Return the (X, Y) coordinate for the center point of the cell that contains the specified text.  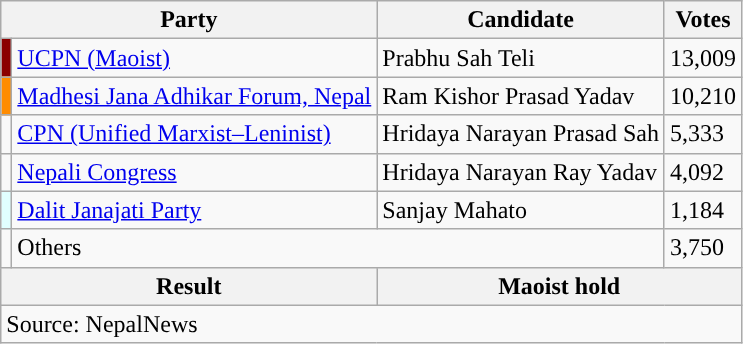
Votes (702, 20)
Sanjay Mahato (521, 210)
Source: NepalNews (372, 324)
Nepali Congress (194, 172)
Hridaya Narayan Ray Yadav (521, 172)
Prabhu Sah Teli (521, 58)
5,333 (702, 134)
1,184 (702, 210)
10,210 (702, 96)
4,092 (702, 172)
Maoist hold (560, 286)
Madhesi Jana Adhikar Forum, Nepal (194, 96)
Ram Kishor Prasad Yadav (521, 96)
Party (189, 20)
CPN (Unified Marxist–Leninist) (194, 134)
Candidate (521, 20)
UCPN (Maoist) (194, 58)
Dalit Janajati Party (194, 210)
Hridaya Narayan Prasad Sah (521, 134)
Result (189, 286)
Others (338, 248)
3,750 (702, 248)
13,009 (702, 58)
